Return [X, Y] of the center of cell containing provided text 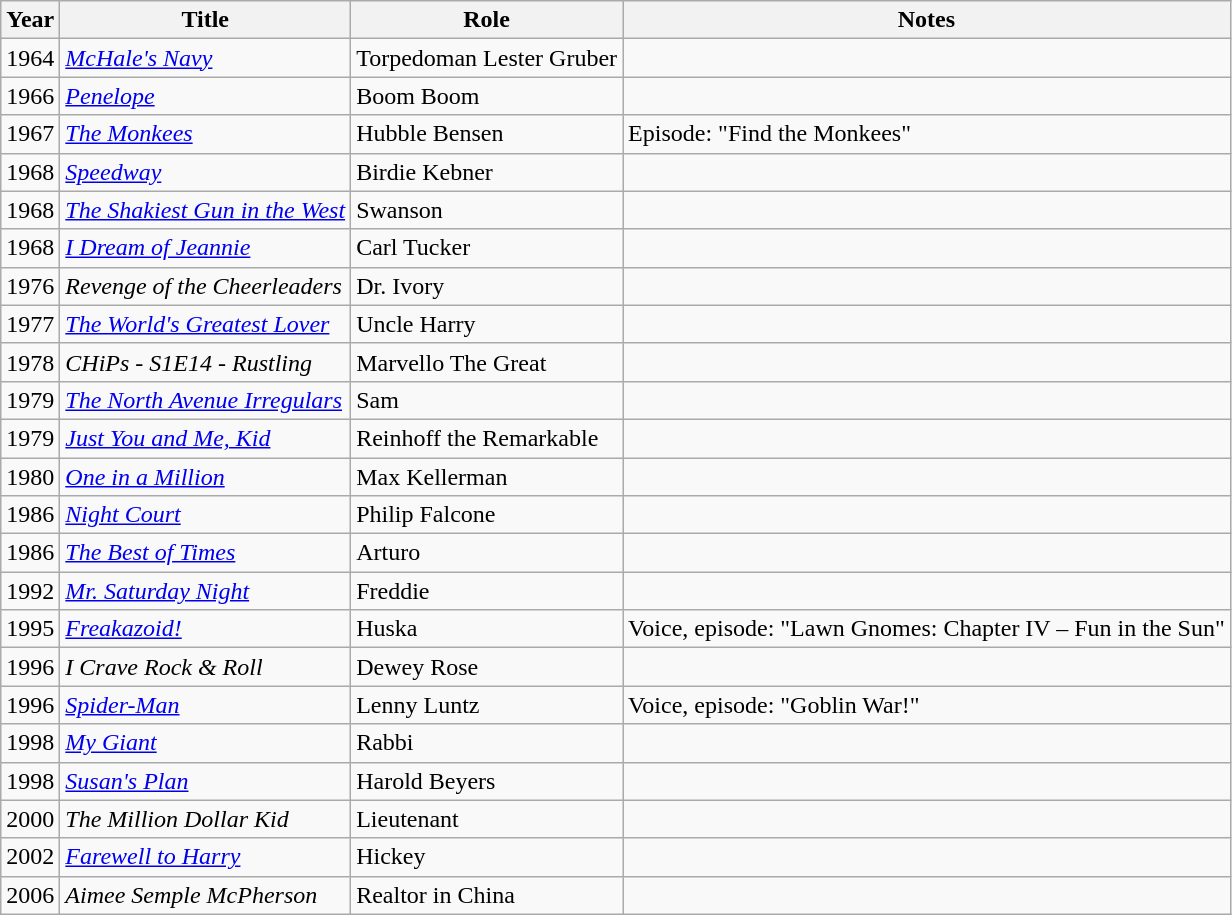
The World's Greatest Lover [206, 324]
Revenge of the Cheerleaders [206, 286]
Voice, episode: "Goblin War!" [927, 705]
Role [487, 20]
The Monkees [206, 134]
Uncle Harry [487, 324]
Swanson [487, 210]
Title [206, 20]
Speedway [206, 172]
Susan's Plan [206, 781]
Huska [487, 629]
Night Court [206, 515]
Carl Tucker [487, 248]
Freddie [487, 591]
The Shakiest Gun in the West [206, 210]
Sam [487, 400]
Hubble Bensen [487, 134]
Lenny Luntz [487, 705]
The North Avenue Irregulars [206, 400]
Penelope [206, 96]
Philip Falcone [487, 515]
Dewey Rose [487, 667]
Freakazoid! [206, 629]
1967 [30, 134]
1964 [30, 58]
1977 [30, 324]
1966 [30, 96]
Episode: "Find the Monkees" [927, 134]
Notes [927, 20]
Max Kellerman [487, 477]
2006 [30, 895]
Torpedoman Lester Gruber [487, 58]
Marvello The Great [487, 362]
1995 [30, 629]
Mr. Saturday Night [206, 591]
Aimee Semple McPherson [206, 895]
My Giant [206, 743]
Realtor in China [487, 895]
1978 [30, 362]
2002 [30, 857]
Hickey [487, 857]
I Dream of Jeannie [206, 248]
Arturo [487, 553]
One in a Million [206, 477]
Birdie Kebner [487, 172]
Rabbi [487, 743]
1992 [30, 591]
The Million Dollar Kid [206, 819]
Lieutenant [487, 819]
The Best of Times [206, 553]
Voice, episode: "Lawn Gnomes: Chapter IV – Fun in the Sun" [927, 629]
Reinhoff the Remarkable [487, 438]
Year [30, 20]
1976 [30, 286]
Dr. Ivory [487, 286]
Just You and Me, Kid [206, 438]
CHiPs - S1E14 - Rustling [206, 362]
Farewell to Harry [206, 857]
McHale's Navy [206, 58]
1980 [30, 477]
2000 [30, 819]
Harold Beyers [487, 781]
Spider-Man [206, 705]
Boom Boom [487, 96]
I Crave Rock & Roll [206, 667]
